Search for the cell housing the specified text and yield its (x, y) center coordinate. 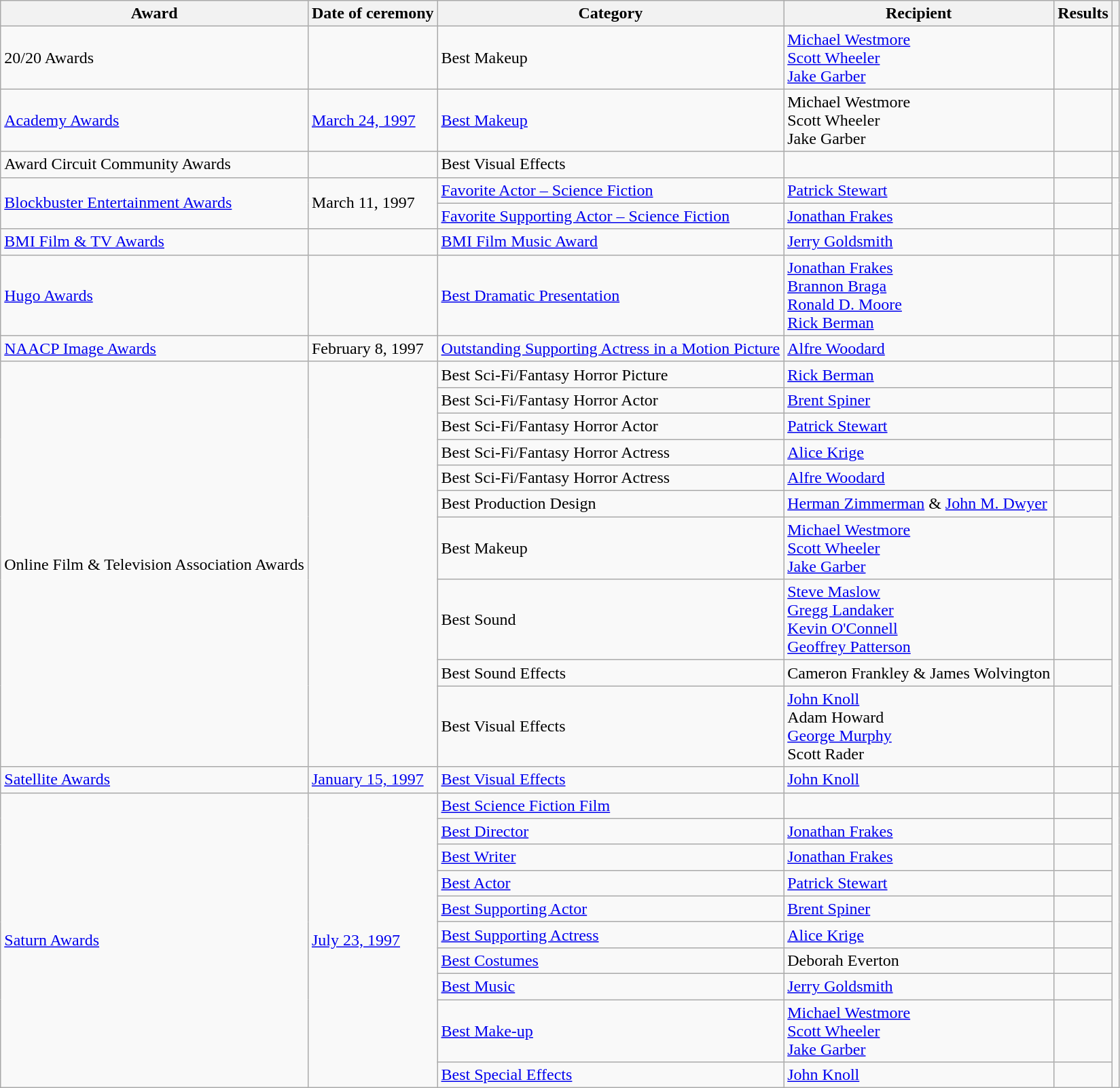
Jonathan FrakesBrannon BragaRonald D. MooreRick Berman (919, 295)
Rick Berman (919, 374)
Best Production Design (611, 504)
John KnollAdam HowardGeorge MurphyScott Rader (919, 727)
BMI Film & TV Awards (155, 242)
Award (155, 14)
20/20 Awards (155, 58)
Category (611, 14)
Cameron Frankley & James Wolvington (919, 673)
March 11, 1997 (372, 203)
Best Actor (611, 883)
Satellite Awards (155, 780)
Academy Awards (155, 120)
Best Supporting Actor (611, 909)
Best Music (611, 986)
January 15, 1997 (372, 780)
Best Special Effects (611, 1075)
February 8, 1997 (372, 348)
Best Science Fiction Film (611, 805)
Date of ceremony (372, 14)
Best Sci-Fi/Fantasy Horror Picture (611, 374)
Online Film & Television Association Awards (155, 564)
Best Dramatic Presentation (611, 295)
Favorite Actor – Science Fiction (611, 190)
Deborah Everton (919, 960)
Best Writer (611, 857)
Results (1083, 14)
Steve MaslowGregg LandakerKevin O'ConnellGeoffrey Patterson (919, 619)
Best Make-up (611, 1031)
Best Costumes (611, 960)
Award Circuit Community Awards (155, 164)
Favorite Supporting Actor – Science Fiction (611, 216)
NAACP Image Awards (155, 348)
Best Sound (611, 619)
Hugo Awards (155, 295)
Outstanding Supporting Actress in a Motion Picture (611, 348)
Best Sound Effects (611, 673)
BMI Film Music Award (611, 242)
Saturn Awards (155, 940)
Recipient (919, 14)
Blockbuster Entertainment Awards (155, 203)
Herman Zimmerman & John M. Dwyer (919, 504)
July 23, 1997 (372, 940)
Best Director (611, 831)
Best Supporting Actress (611, 935)
March 24, 1997 (372, 120)
